Return [x, y] of the center of cell containing provided text 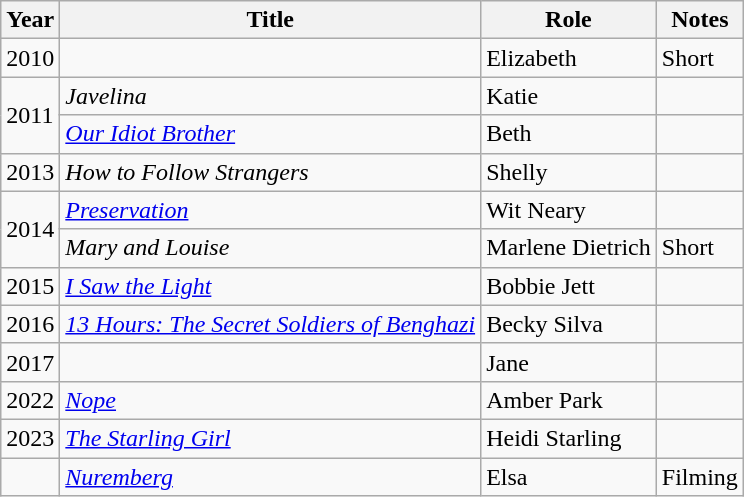
Mary and Louise [270, 248]
Becky Silva [569, 324]
2016 [30, 324]
2011 [30, 115]
13 Hours: The Secret Soldiers of Benghazi [270, 324]
Amber Park [569, 400]
2017 [30, 362]
Jane [569, 362]
Title [270, 20]
Notes [700, 20]
The Starling Girl [270, 438]
Year [30, 20]
Elizabeth [569, 58]
Nuremberg [270, 477]
2023 [30, 438]
How to Follow Strangers [270, 172]
Javelina [270, 96]
2013 [30, 172]
Shelly [569, 172]
Preservation [270, 210]
Bobbie Jett [569, 286]
Marlene Dietrich [569, 248]
2015 [30, 286]
Katie [569, 96]
Our Idiot Brother [270, 134]
Role [569, 20]
Elsa [569, 477]
Wit Neary [569, 210]
2010 [30, 58]
I Saw the Light [270, 286]
2014 [30, 229]
Beth [569, 134]
Nope [270, 400]
Filming [700, 477]
2022 [30, 400]
Heidi Starling [569, 438]
